Return [X, Y] of the center of cell containing provided text 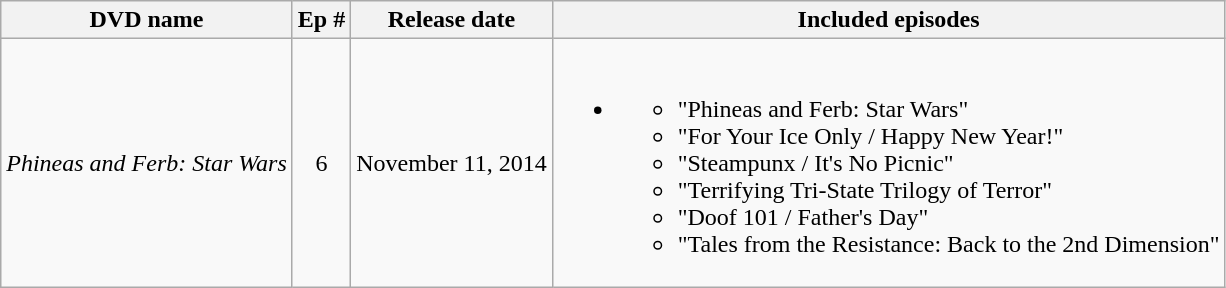
Phineas and Ferb: Star Wars [147, 163]
Ep # [321, 20]
November 11, 2014 [452, 163]
Included episodes [888, 20]
6 [321, 163]
Release date [452, 20]
DVD name [147, 20]
